Determine the (X, Y) coordinate at the center of the cell enclosing the given text.  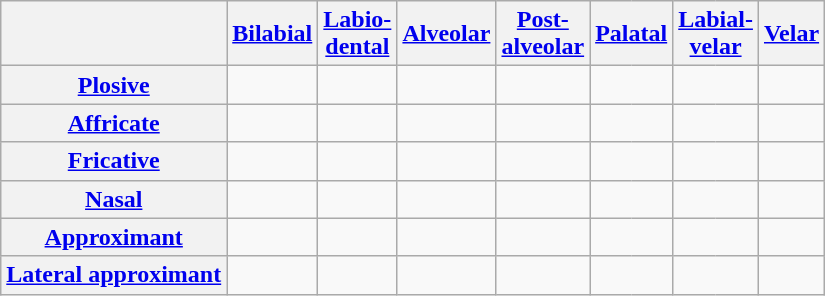
Bilabial (272, 34)
Post-alveolar (543, 34)
Lateral approximant (114, 275)
Velar (791, 34)
Affricate (114, 123)
Labial-velar (716, 34)
Palatal (632, 34)
Alveolar (446, 34)
Nasal (114, 199)
Plosive (114, 85)
Approximant (114, 237)
Labio-dental (358, 34)
Fricative (114, 161)
